Capture the cell that displays the provided text and extract its (X, Y) central coordinate. 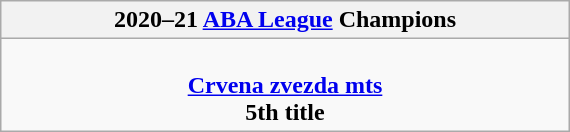
Crvena zvezda mts5th title (284, 85)
2020–21 ABA League Champions (284, 20)
